Provide the (x, y) coordinate of the cell's center where the given text is located.  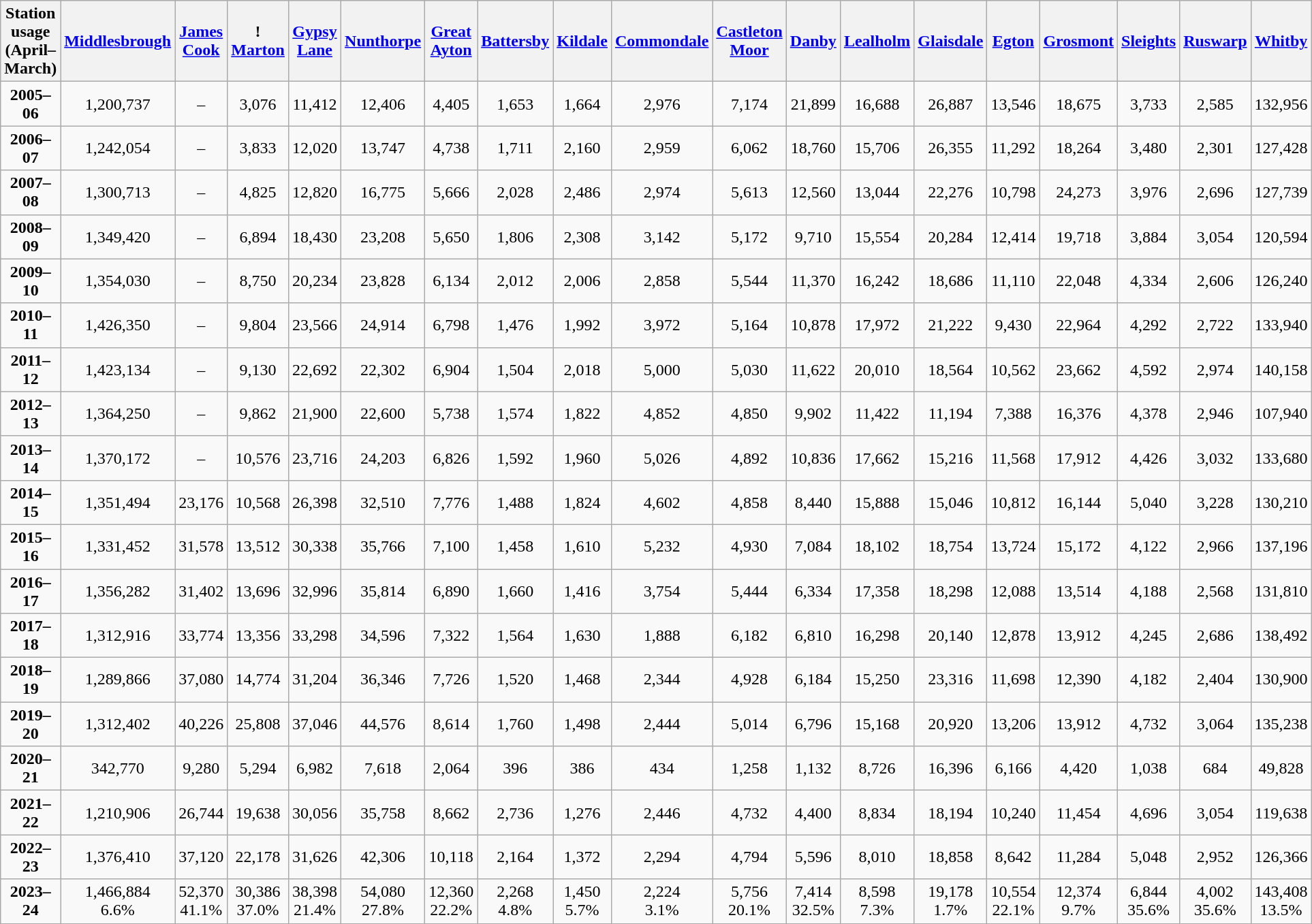
12,878 (1014, 636)
1,488 (515, 503)
1,423,134 (118, 369)
7,100 (451, 546)
4,858 (749, 503)
10,568 (258, 503)
2006–07 (31, 148)
31,578 (202, 546)
17,358 (877, 591)
23,208 (383, 237)
1,664 (582, 103)
12,020 (315, 148)
12,360 22.2% (451, 902)
10,812 (1014, 503)
6,134 (451, 281)
2,585 (1215, 103)
2,959 (661, 148)
3,884 (1149, 237)
4,002 35.6% (1215, 902)
6,334 (813, 591)
21,222 (951, 325)
1,574 (515, 414)
32,510 (383, 503)
15,046 (951, 503)
4,378 (1149, 414)
11,110 (1014, 281)
18,430 (315, 237)
133,680 (1281, 458)
19,638 (258, 813)
4,122 (1149, 546)
2005–06 (31, 103)
26,398 (315, 503)
2008–09 (31, 237)
1,258 (749, 768)
5,164 (749, 325)
13,747 (383, 148)
342,770 (118, 768)
9,902 (813, 414)
3,833 (258, 148)
11,698 (1014, 680)
1,450 5.7% (582, 902)
4,892 (749, 458)
684 (1215, 768)
Station usage(April–March) (31, 41)
4,334 (1149, 281)
9,280 (202, 768)
1,468 (582, 680)
1,660 (515, 591)
132,956 (1281, 103)
1,610 (582, 546)
8,662 (451, 813)
11,412 (315, 103)
2009–10 (31, 281)
1,630 (582, 636)
10,554 22.1% (1014, 902)
6,796 (813, 724)
12,374 9.7% (1079, 902)
26,744 (202, 813)
1,992 (582, 325)
12,390 (1079, 680)
19,718 (1079, 237)
24,203 (383, 458)
11,568 (1014, 458)
30,338 (315, 546)
2018–19 (31, 680)
Lealholm (877, 41)
26,887 (951, 103)
5,030 (749, 369)
120,594 (1281, 237)
2,028 (515, 192)
2,976 (661, 103)
Commondale (661, 41)
6,890 (451, 591)
21,900 (315, 414)
1,370,172 (118, 458)
Gypsy Lane (315, 41)
Whitby (1281, 41)
130,210 (1281, 503)
6,844 35.6% (1149, 902)
126,240 (1281, 281)
107,940 (1281, 414)
2,444 (661, 724)
1,349,420 (118, 237)
31,626 (315, 857)
13,696 (258, 591)
5,026 (661, 458)
3,754 (661, 591)
2,301 (1215, 148)
3,976 (1149, 192)
2,686 (1215, 636)
2,018 (582, 369)
17,662 (877, 458)
18,760 (813, 148)
1,312,916 (118, 636)
1,824 (582, 503)
8,834 (877, 813)
Ruswarp (1215, 41)
2007–08 (31, 192)
8,726 (877, 768)
16,298 (877, 636)
11,422 (877, 414)
20,920 (951, 724)
30,386 37.0% (258, 902)
1,564 (515, 636)
18,686 (951, 281)
15,888 (877, 503)
9,804 (258, 325)
7,776 (451, 503)
35,814 (383, 591)
1,242,054 (118, 148)
6,062 (749, 148)
2,012 (515, 281)
38,398 21.4% (315, 902)
2015–16 (31, 546)
2,064 (451, 768)
13,206 (1014, 724)
143,408 13.5% (1281, 902)
1,132 (813, 768)
20,284 (951, 237)
22,692 (315, 369)
2022–23 (31, 857)
1,351,494 (118, 503)
40,226 (202, 724)
52,370 41.1% (202, 902)
2021–22 (31, 813)
11,370 (813, 281)
42,306 (383, 857)
10,798 (1014, 192)
1,289,866 (118, 680)
6,184 (813, 680)
20,234 (315, 281)
22,302 (383, 369)
5,048 (1149, 857)
126,366 (1281, 857)
2,606 (1215, 281)
20,140 (951, 636)
2,294 (661, 857)
23,566 (315, 325)
16,688 (877, 103)
9,710 (813, 237)
18,264 (1079, 148)
2016–17 (31, 591)
4,794 (749, 857)
1,504 (515, 369)
5,613 (749, 192)
18,754 (951, 546)
4,400 (813, 813)
2020–21 (31, 768)
1,760 (515, 724)
13,514 (1079, 591)
15,168 (877, 724)
Danby (813, 41)
7,388 (1014, 414)
36,346 (383, 680)
1,416 (582, 591)
10,836 (813, 458)
5,444 (749, 591)
16,376 (1079, 414)
2023–24 (31, 902)
4,405 (451, 103)
1,888 (661, 636)
2,486 (582, 192)
2,946 (1215, 414)
11,284 (1079, 857)
6,182 (749, 636)
33,774 (202, 636)
30,056 (315, 813)
Castleton Moor (749, 41)
! Marton (258, 41)
35,766 (383, 546)
5,014 (749, 724)
32,996 (315, 591)
2,164 (515, 857)
10,878 (813, 325)
31,204 (315, 680)
396 (515, 768)
37,046 (315, 724)
1,364,250 (118, 414)
11,454 (1079, 813)
37,080 (202, 680)
37,120 (202, 857)
5,040 (1149, 503)
5,666 (451, 192)
16,396 (951, 768)
4,825 (258, 192)
3,228 (1215, 503)
1,960 (582, 458)
5,000 (661, 369)
1,356,282 (118, 591)
5,172 (749, 237)
4,426 (1149, 458)
22,276 (951, 192)
4,245 (1149, 636)
Glaisdale (951, 41)
23,716 (315, 458)
6,798 (451, 325)
3,076 (258, 103)
18,675 (1079, 103)
18,298 (951, 591)
7,618 (383, 768)
18,194 (951, 813)
2,722 (1215, 325)
4,930 (749, 546)
26,355 (951, 148)
22,178 (258, 857)
2013–14 (31, 458)
25,808 (258, 724)
3,064 (1215, 724)
16,242 (877, 281)
10,562 (1014, 369)
4,592 (1149, 369)
10,576 (258, 458)
5,544 (749, 281)
2,268 4.8% (515, 902)
1,498 (582, 724)
3,032 (1215, 458)
2,568 (1215, 591)
11,622 (813, 369)
9,430 (1014, 325)
3,972 (661, 325)
434 (661, 768)
15,554 (877, 237)
4,850 (749, 414)
16,144 (1079, 503)
1,592 (515, 458)
13,356 (258, 636)
31,402 (202, 591)
13,512 (258, 546)
5,596 (813, 857)
2011–12 (31, 369)
2,404 (1215, 680)
19,178 1.7% (951, 902)
21,899 (813, 103)
1,520 (515, 680)
2014–15 (31, 503)
6,904 (451, 369)
127,428 (1281, 148)
12,820 (315, 192)
4,852 (661, 414)
2,308 (582, 237)
1,200,737 (118, 103)
13,044 (877, 192)
16,775 (383, 192)
8,598 7.3% (877, 902)
133,940 (1281, 325)
13,724 (1014, 546)
11,292 (1014, 148)
137,196 (1281, 546)
18,858 (951, 857)
4,182 (1149, 680)
1,711 (515, 148)
386 (582, 768)
1,822 (582, 414)
4,420 (1079, 768)
7,084 (813, 546)
13,546 (1014, 103)
7,726 (451, 680)
2010–11 (31, 325)
2,696 (1215, 192)
6,894 (258, 237)
3,142 (661, 237)
9,130 (258, 369)
4,928 (749, 680)
18,102 (877, 546)
5,738 (451, 414)
Great Ayton (451, 41)
5,294 (258, 768)
James Cook (202, 41)
23,662 (1079, 369)
4,738 (451, 148)
12,406 (383, 103)
8,750 (258, 281)
34,596 (383, 636)
138,492 (1281, 636)
Egton (1014, 41)
2,446 (661, 813)
23,316 (951, 680)
2,344 (661, 680)
1,466,884 6.6% (118, 902)
22,600 (383, 414)
1,354,030 (118, 281)
14,774 (258, 680)
20,010 (877, 369)
33,298 (315, 636)
22,964 (1079, 325)
18,564 (951, 369)
2017–18 (31, 636)
1,372 (582, 857)
11,194 (951, 414)
5,232 (661, 546)
Nunthorpe (383, 41)
5,756 20.1% (749, 902)
1,806 (515, 237)
2,952 (1215, 857)
2,858 (661, 281)
8,642 (1014, 857)
9,862 (258, 414)
15,706 (877, 148)
Middlesbrough (118, 41)
135,238 (1281, 724)
1,038 (1149, 768)
12,560 (813, 192)
2,736 (515, 813)
2,006 (582, 281)
1,276 (582, 813)
15,172 (1079, 546)
8,440 (813, 503)
1,300,713 (118, 192)
1,331,452 (118, 546)
7,322 (451, 636)
140,158 (1281, 369)
1,653 (515, 103)
10,118 (451, 857)
23,828 (383, 281)
1,210,906 (118, 813)
2,224 3.1% (661, 902)
8,614 (451, 724)
1,312,402 (118, 724)
12,414 (1014, 237)
2,160 (582, 148)
24,914 (383, 325)
44,576 (383, 724)
3,480 (1149, 148)
15,250 (877, 680)
35,758 (383, 813)
23,176 (202, 503)
4,188 (1149, 591)
49,828 (1281, 768)
6,810 (813, 636)
2019–20 (31, 724)
6,982 (315, 768)
54,080 27.8% (383, 902)
10,240 (1014, 813)
22,048 (1079, 281)
7,174 (749, 103)
5,650 (451, 237)
Sleights (1149, 41)
8,010 (877, 857)
7,414 32.5% (813, 902)
1,476 (515, 325)
6,166 (1014, 768)
6,826 (451, 458)
17,912 (1079, 458)
1,426,350 (118, 325)
24,273 (1079, 192)
4,292 (1149, 325)
130,900 (1281, 680)
4,696 (1149, 813)
3,733 (1149, 103)
15,216 (951, 458)
4,602 (661, 503)
127,739 (1281, 192)
17,972 (877, 325)
Kildale (582, 41)
Battersby (515, 41)
2,966 (1215, 546)
2012–13 (31, 414)
119,638 (1281, 813)
1,458 (515, 546)
1,376,410 (118, 857)
12,088 (1014, 591)
Grosmont (1079, 41)
131,810 (1281, 591)
